Pinpoint the cell where the given text exists, returning its (x, y) midpoint coordinate. 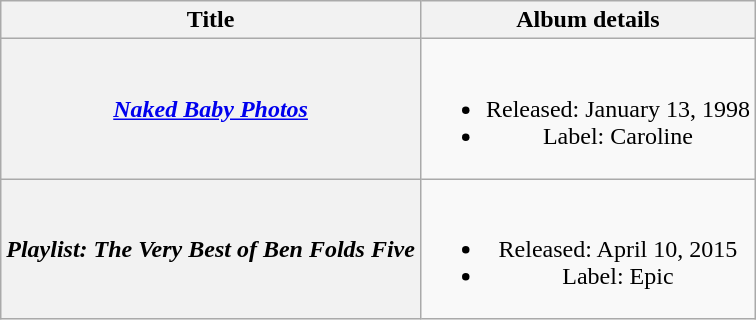
Released: April 10, 2015Label: Epic (588, 249)
Album details (588, 20)
Naked Baby Photos (211, 109)
Playlist: The Very Best of Ben Folds Five (211, 249)
Released: January 13, 1998Label: Caroline (588, 109)
Title (211, 20)
